Return the (X, Y) coordinate for the center point of the cell that contains the specified text.  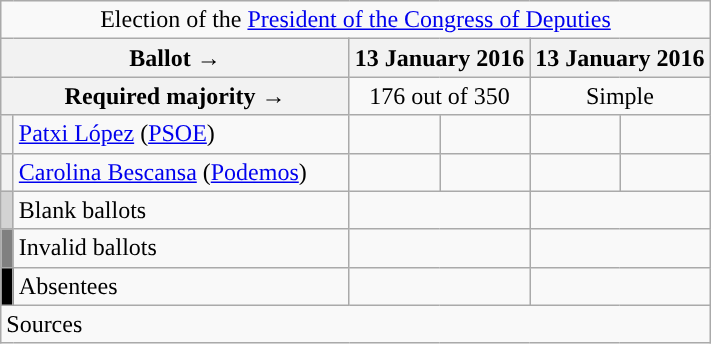
Simple (620, 96)
Election of the President of the Congress of Deputies (356, 20)
Sources (356, 324)
Required majority → (176, 96)
Blank ballots (181, 210)
176 out of 350 (439, 96)
Absentees (181, 286)
Invalid ballots (181, 248)
Carolina Bescansa (Podemos) (181, 172)
Ballot → (176, 58)
Patxi López (PSOE) (181, 134)
